Determine the (X, Y) coordinate at the center of the cell enclosing the given text.  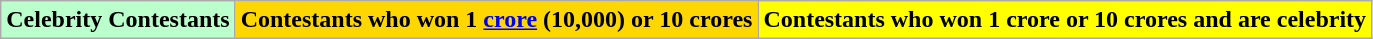
Contestants who won 1 crore or 10 crores and are celebrity (1065, 20)
Celebrity Contestants (118, 20)
Contestants who won 1 crore (10,000) or 10 crores (496, 20)
